For the text-containing cell, return its midpoint in [x, y] coordinate format. 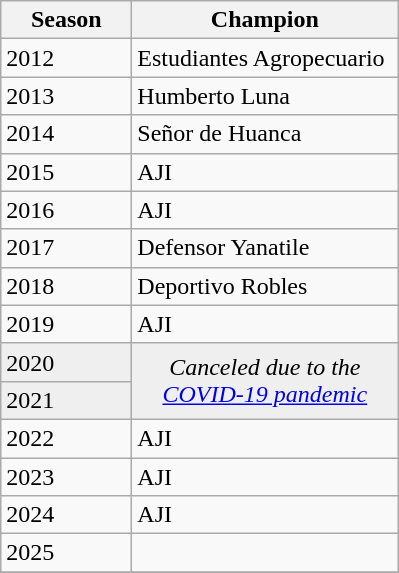
Canceled due to the COVID-19 pandemic [265, 381]
2017 [66, 248]
2016 [66, 210]
2022 [66, 438]
2025 [66, 553]
Season [66, 20]
2023 [66, 477]
2021 [66, 400]
2012 [66, 58]
Champion [265, 20]
2019 [66, 324]
2014 [66, 134]
2015 [66, 172]
Estudiantes Agropecuario [265, 58]
Deportivo Robles [265, 286]
2018 [66, 286]
2020 [66, 362]
Señor de Huanca [265, 134]
2013 [66, 96]
Defensor Yanatile [265, 248]
2024 [66, 515]
Humberto Luna [265, 96]
